Output the [X, Y] coordinate of the center of the cell containing the given text.  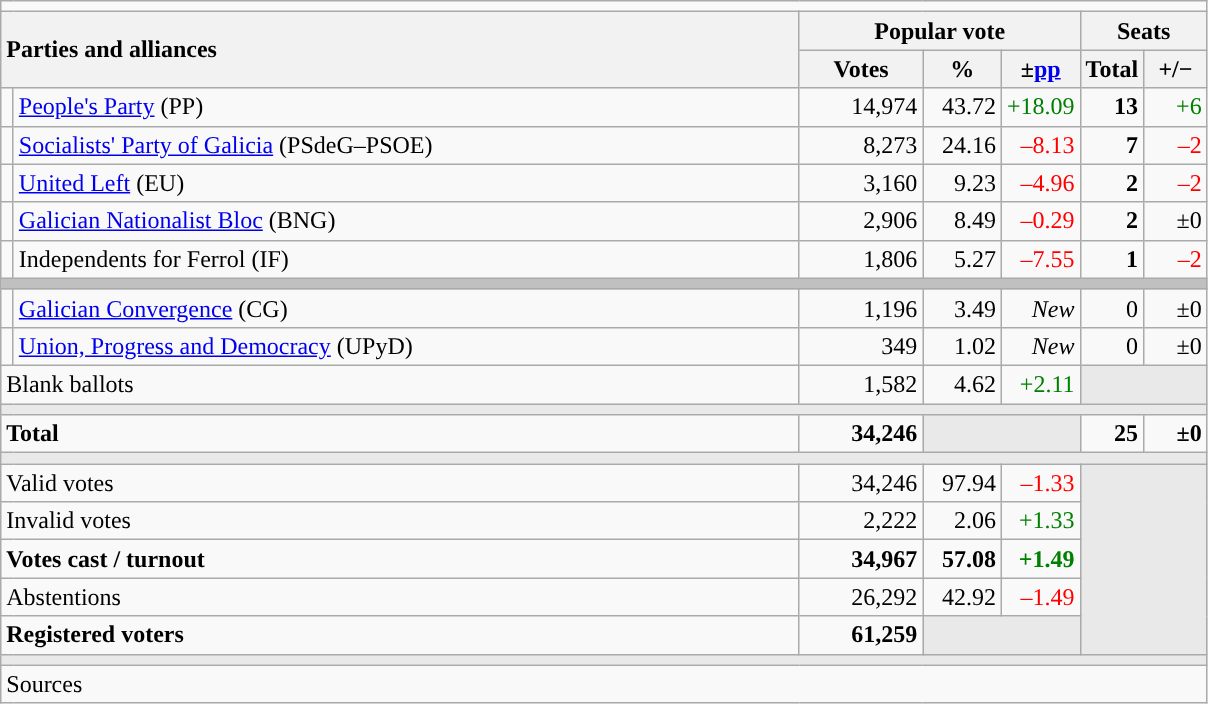
+2.11 [1040, 384]
Popular vote [940, 31]
34,967 [861, 559]
Parties and alliances [400, 50]
United Left (EU) [406, 183]
3,160 [861, 183]
Galician Nationalist Bloc (BNG) [406, 221]
2,222 [861, 521]
Union, Progress and Democracy (UPyD) [406, 346]
Votes [861, 69]
+/− [1176, 69]
57.08 [962, 559]
+18.09 [1040, 107]
Sources [604, 684]
2.06 [962, 521]
26,292 [861, 597]
Seats [1144, 31]
Abstentions [400, 597]
3.49 [962, 308]
Galician Convergence (CG) [406, 308]
1,196 [861, 308]
–7.55 [1040, 259]
61,259 [861, 635]
Registered voters [400, 635]
8.49 [962, 221]
Valid votes [400, 483]
2,906 [861, 221]
Blank ballots [400, 384]
24.16 [962, 145]
–4.96 [1040, 183]
349 [861, 346]
People's Party (PP) [406, 107]
5.27 [962, 259]
–0.29 [1040, 221]
–8.13 [1040, 145]
1,806 [861, 259]
Votes cast / turnout [400, 559]
+1.49 [1040, 559]
14,974 [861, 107]
42.92 [962, 597]
Independents for Ferrol (IF) [406, 259]
4.62 [962, 384]
Socialists' Party of Galicia (PSdeG–PSOE) [406, 145]
+6 [1176, 107]
–1.33 [1040, 483]
1.02 [962, 346]
1 [1112, 259]
–1.49 [1040, 597]
8,273 [861, 145]
43.72 [962, 107]
25 [1112, 434]
+1.33 [1040, 521]
13 [1112, 107]
±pp [1040, 69]
9.23 [962, 183]
% [962, 69]
97.94 [962, 483]
1,582 [861, 384]
Invalid votes [400, 521]
7 [1112, 145]
